For the text-containing cell, return its midpoint in [X, Y] coordinate format. 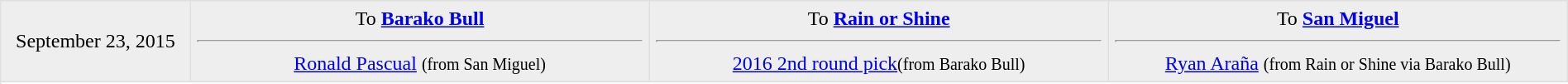
To Rain or Shine2016 2nd round pick(from Barako Bull) [878, 42]
To San MiguelRyan Araña (from Rain or Shine via Barako Bull) [1338, 42]
September 23, 2015 [96, 42]
To Barako Bull Ronald Pascual (from San Miguel) [420, 42]
